Locate the cell with the specified text and output its (x, y) center coordinate. 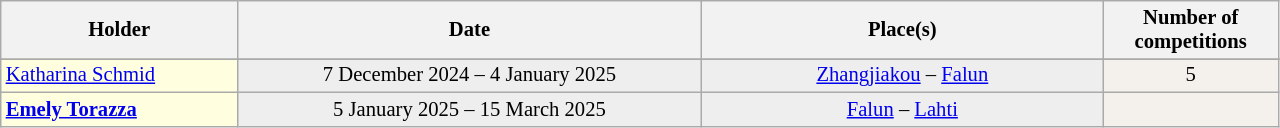
Zhangjiakou – Falun (902, 75)
Holder (120, 29)
Katharina Schmid (120, 75)
5 January 2025 – 15 March 2025 (470, 109)
Number of competitions (1190, 29)
Falun – Lahti (902, 109)
5 (1190, 75)
Emely Torazza (120, 109)
Place(s) (902, 29)
Date (470, 29)
7 December 2024 – 4 January 2025 (470, 75)
